Determine the [X, Y] coordinate at the center of the cell enclosing the given text.  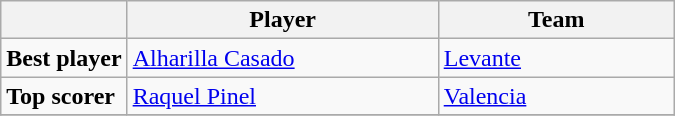
Levante [556, 58]
Player [282, 20]
Alharilla Casado [282, 58]
Valencia [556, 96]
Raquel Pinel [282, 96]
Best player [64, 58]
Top scorer [64, 96]
Team [556, 20]
